Return the (x, y) coordinate for the center point of the cell that contains the specified text.  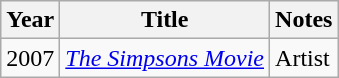
2007 (30, 58)
Artist (304, 58)
The Simpsons Movie (165, 58)
Year (30, 20)
Notes (304, 20)
Title (165, 20)
